Locate the cell with the specified text and output its [x, y] center coordinate. 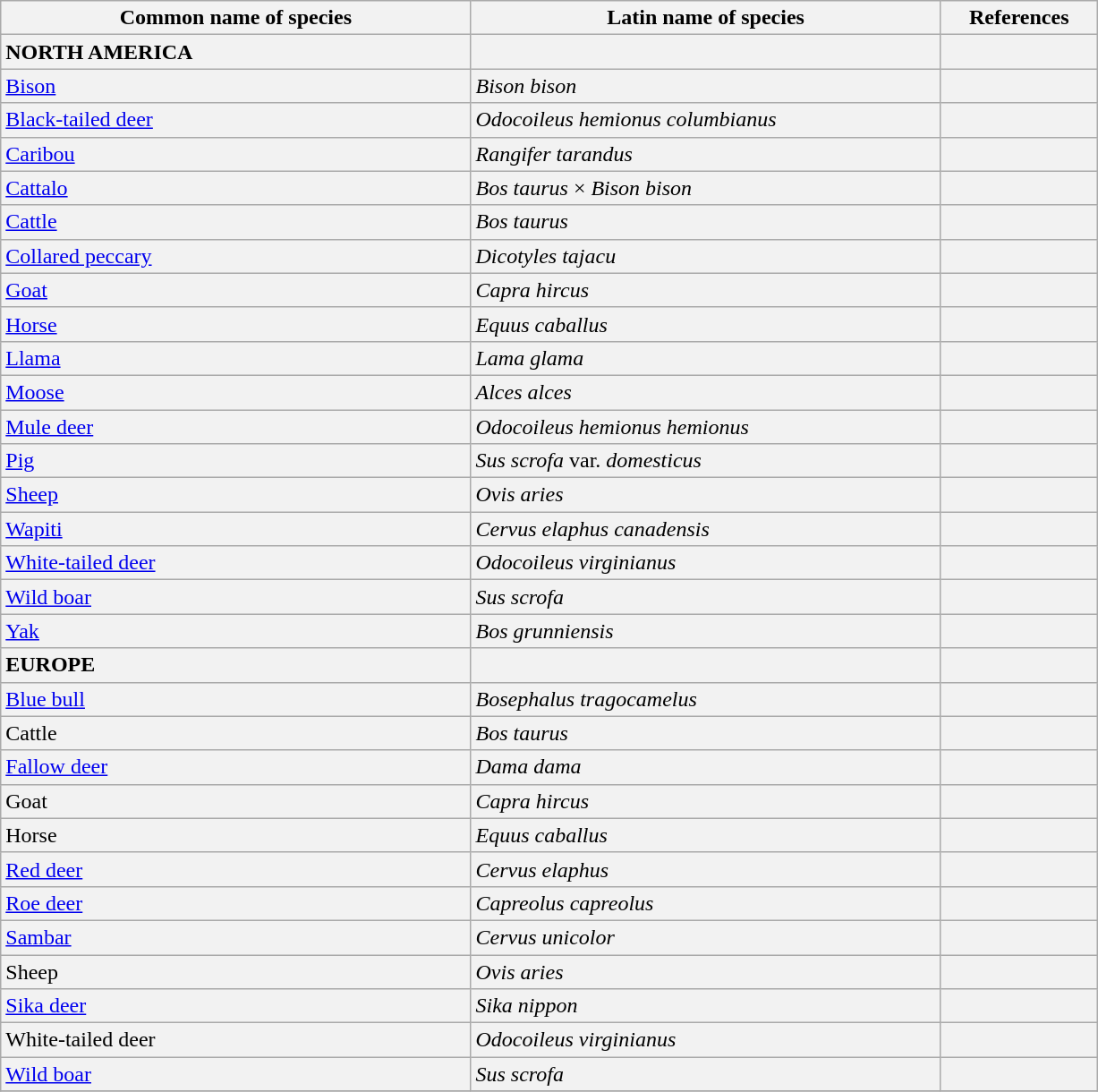
Odocoileus hemionus columbianus [705, 120]
Cattalo [236, 188]
Caribou [236, 154]
Blue bull [236, 699]
Black-tailed deer [236, 120]
Sika deer [236, 1006]
Odocoileus hemionus hemionus [705, 427]
Sambar [236, 937]
Pig [236, 461]
NORTH AMERICA [236, 52]
References [1018, 18]
Alces alces [705, 392]
Yak [236, 631]
Collared peccary [236, 256]
Cervus unicolor [705, 937]
Capreolus capreolus [705, 903]
Latin name of species [705, 18]
Bos grunniensis [705, 631]
Moose [236, 392]
Red deer [236, 869]
Fallow deer [236, 767]
Common name of species [236, 18]
Sika nippon [705, 1006]
Cervus elaphus [705, 869]
Bos taurus × Bison bison [705, 188]
Mule deer [236, 427]
Cervus elaphus canadensis [705, 529]
Rangifer tarandus [705, 154]
Bosephalus tragocamelus [705, 699]
Sus scrofa var. domesticus [705, 461]
Bison bison [705, 86]
Lama glama [705, 358]
Bison [236, 86]
EUROPE [236, 665]
Wapiti [236, 529]
Dicotyles tajacu [705, 256]
Roe deer [236, 903]
Dama dama [705, 767]
Llama [236, 358]
